Output the (x, y) coordinate of the center of the cell containing the given text.  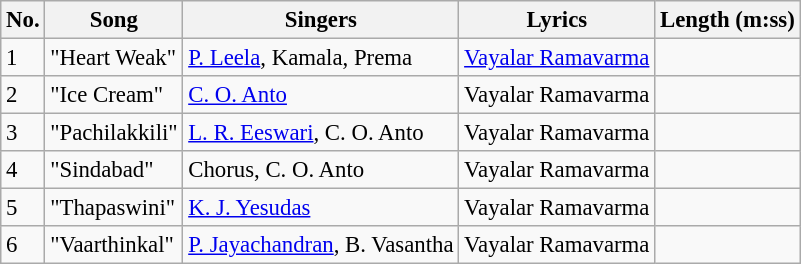
L. R. Eeswari, C. O. Anto (321, 133)
Lyrics (557, 20)
3 (23, 133)
4 (23, 170)
P. Jayachandran, B. Vasantha (321, 245)
2 (23, 95)
"Vaarthinkal" (114, 245)
"Heart Weak" (114, 58)
"Ice Cream" (114, 95)
5 (23, 208)
Singers (321, 20)
No. (23, 20)
"Sindabad" (114, 170)
"Pachilakkili" (114, 133)
C. O. Anto (321, 95)
K. J. Yesudas (321, 208)
Song (114, 20)
1 (23, 58)
P. Leela, Kamala, Prema (321, 58)
Chorus, C. O. Anto (321, 170)
"Thapaswini" (114, 208)
6 (23, 245)
Length (m:ss) (728, 20)
